Output the [X, Y] coordinate of the center of the cell containing the given text.  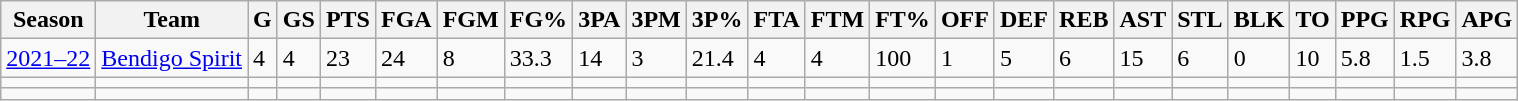
AST [1143, 20]
21.4 [717, 58]
5 [1024, 58]
OFF [964, 20]
PTS [348, 20]
24 [406, 58]
14 [600, 58]
APG [1487, 20]
Team [172, 20]
10 [1312, 58]
5.8 [1364, 58]
3.8 [1487, 58]
100 [903, 58]
1 [964, 58]
FTM [837, 20]
0 [1259, 58]
1.5 [1425, 58]
FGM [470, 20]
DEF [1024, 20]
PPG [1364, 20]
3P% [717, 20]
TO [1312, 20]
STL [1200, 20]
3 [656, 58]
FG% [538, 20]
3PM [656, 20]
15 [1143, 58]
GS [298, 20]
RPG [1425, 20]
BLK [1259, 20]
23 [348, 58]
FTA [776, 20]
3PA [600, 20]
Season [48, 20]
FT% [903, 20]
REB [1084, 20]
Bendigo Spirit [172, 58]
2021–22 [48, 58]
8 [470, 58]
33.3 [538, 58]
G [263, 20]
FGA [406, 20]
